From the cell containing the given text, extract its center point as (X, Y) coordinate. 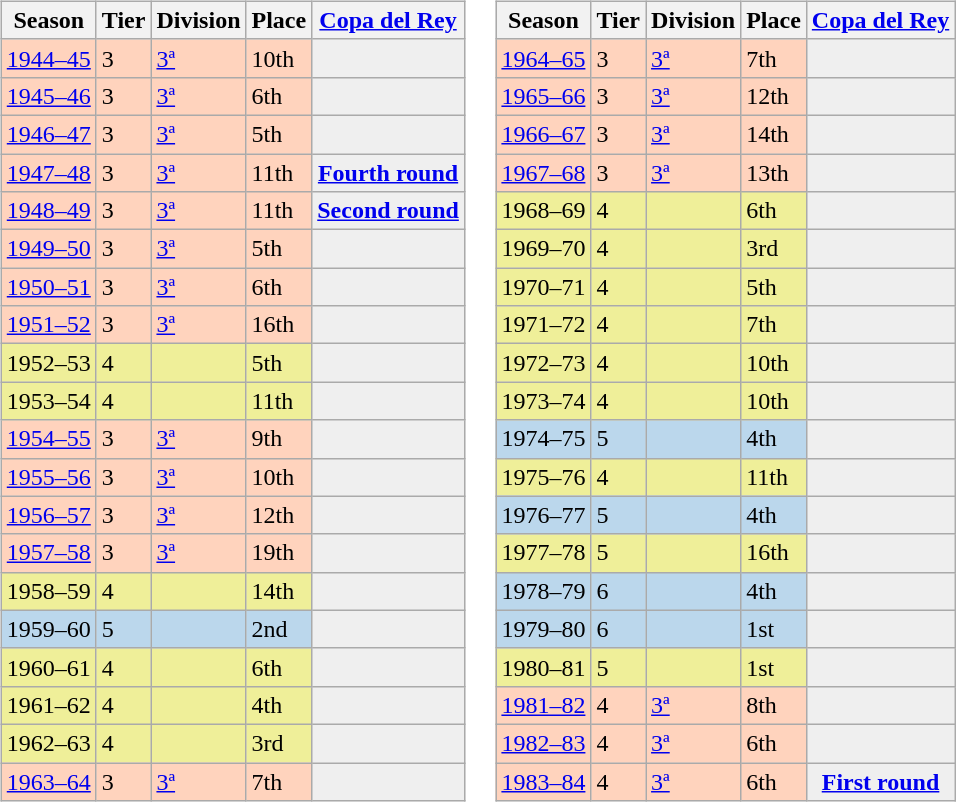
1974–75 (544, 439)
1954–55 (48, 439)
1969–70 (544, 249)
1962–63 (48, 743)
1958–59 (48, 591)
First round (880, 781)
1950–51 (48, 287)
1949–50 (48, 249)
1981–82 (544, 705)
1975–76 (544, 477)
1953–54 (48, 401)
1960–61 (48, 667)
Second round (388, 211)
1973–74 (544, 401)
1946–47 (48, 134)
1977–78 (544, 553)
1976–77 (544, 515)
1968–69 (544, 211)
1957–58 (48, 553)
1966–67 (544, 134)
1963–64 (48, 781)
9th (279, 439)
1952–53 (48, 363)
2nd (279, 629)
8th (774, 705)
1961–62 (48, 705)
1955–56 (48, 477)
1972–73 (544, 363)
1979–80 (544, 629)
1945–46 (48, 96)
1982–83 (544, 743)
1964–65 (544, 58)
1971–72 (544, 325)
1951–52 (48, 325)
1978–79 (544, 591)
1959–60 (48, 629)
1965–66 (544, 96)
1944–45 (48, 58)
1948–49 (48, 211)
1980–81 (544, 667)
Fourth round (388, 173)
13th (774, 173)
1983–84 (544, 781)
1967–68 (544, 173)
19th (279, 553)
1970–71 (544, 287)
1947–48 (48, 173)
1956–57 (48, 515)
